Provide the [x, y] coordinate of the cell's center where the given text is located.  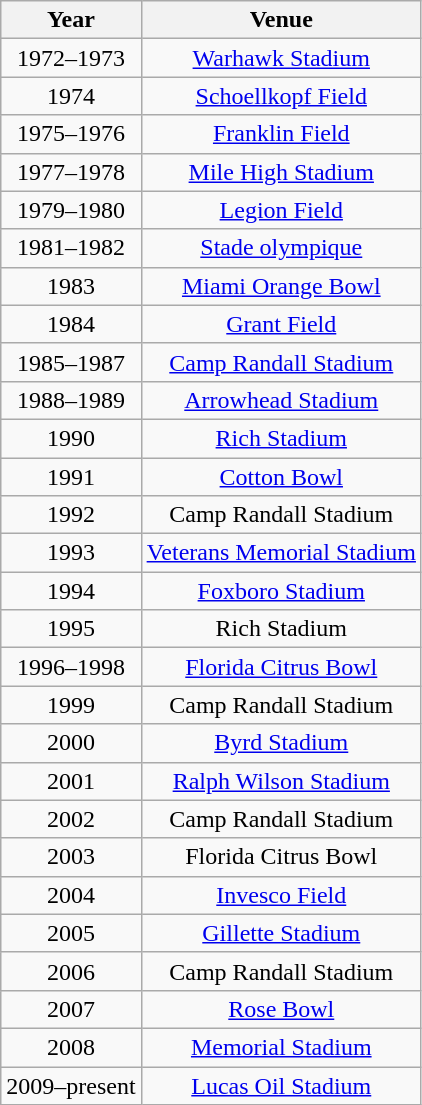
Mile High Stadium [281, 172]
Cotton Bowl [281, 477]
1975–1976 [71, 134]
Miami Orange Bowl [281, 286]
Memorial Stadium [281, 1047]
Venue [281, 20]
2009–present [71, 1085]
1993 [71, 553]
Gillette Stadium [281, 933]
Stade olympique [281, 248]
Byrd Stadium [281, 743]
Warhawk Stadium [281, 58]
2003 [71, 857]
1984 [71, 324]
2000 [71, 743]
Ralph Wilson Stadium [281, 781]
Year [71, 20]
2005 [71, 933]
Franklin Field [281, 134]
2002 [71, 819]
Invesco Field [281, 895]
Veterans Memorial Stadium [281, 553]
1981–1982 [71, 248]
1979–1980 [71, 210]
1994 [71, 591]
Foxboro Stadium [281, 591]
1983 [71, 286]
1999 [71, 705]
Schoellkopf Field [281, 96]
Legion Field [281, 210]
2004 [71, 895]
2001 [71, 781]
Rose Bowl [281, 1009]
1995 [71, 629]
Arrowhead Stadium [281, 400]
1992 [71, 515]
1977–1978 [71, 172]
1991 [71, 477]
1972–1973 [71, 58]
1974 [71, 96]
2006 [71, 971]
2008 [71, 1047]
1990 [71, 438]
Lucas Oil Stadium [281, 1085]
Grant Field [281, 324]
1988–1989 [71, 400]
1985–1987 [71, 362]
2007 [71, 1009]
1996–1998 [71, 667]
